For the text-containing cell, return its midpoint in (x, y) coordinate format. 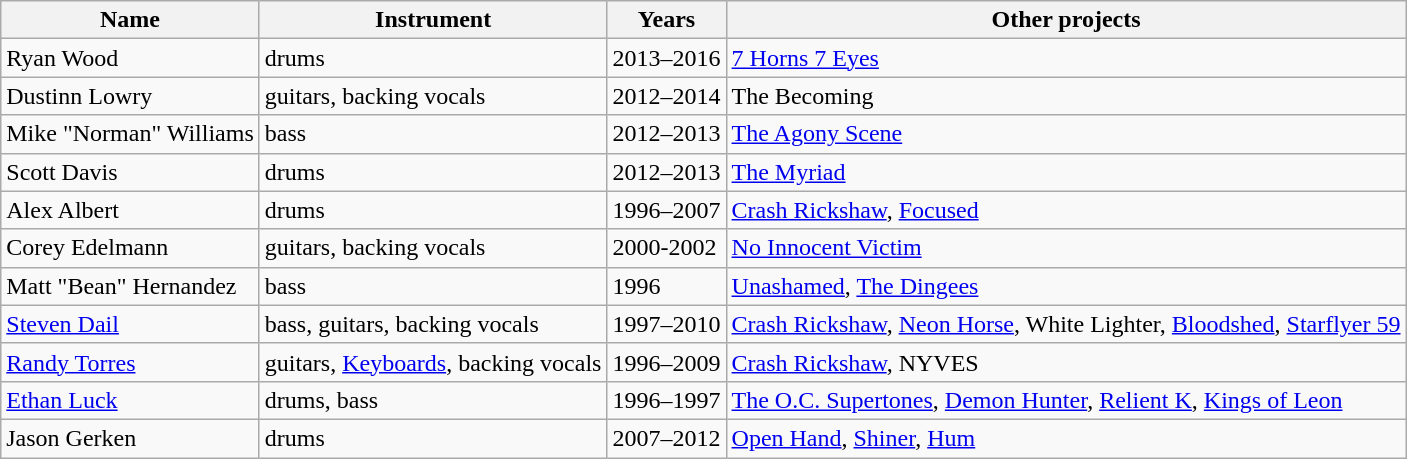
Open Hand, Shiner, Hum (1066, 438)
1996–2009 (666, 362)
bass, guitars, backing vocals (433, 324)
Ethan Luck (130, 400)
1996–1997 (666, 400)
Mike "Norman" Williams (130, 134)
Jason Gerken (130, 438)
Name (130, 20)
2007–2012 (666, 438)
Crash Rickshaw, Focused (1066, 210)
Years (666, 20)
Other projects (1066, 20)
The Agony Scene (1066, 134)
Matt "Bean" Hernandez (130, 286)
1996–2007 (666, 210)
Instrument (433, 20)
Steven Dail (130, 324)
Randy Torres (130, 362)
1997–2010 (666, 324)
2012–2014 (666, 96)
drums, bass (433, 400)
2013–2016 (666, 58)
guitars, Keyboards, backing vocals (433, 362)
Scott Davis (130, 172)
The Myriad (1066, 172)
Crash Rickshaw, NYVES (1066, 362)
No Innocent Victim (1066, 248)
Corey Edelmann (130, 248)
Alex Albert (130, 210)
Crash Rickshaw, Neon Horse, White Lighter, Bloodshed, Starflyer 59 (1066, 324)
1996 (666, 286)
2000-2002 (666, 248)
Unashamed, The Dingees (1066, 286)
Dustinn Lowry (130, 96)
The O.C. Supertones, Demon Hunter, Relient K, Kings of Leon (1066, 400)
The Becoming (1066, 96)
Ryan Wood (130, 58)
7 Horns 7 Eyes (1066, 58)
